Return the (x, y) coordinate for the center point of the cell that contains the specified text.  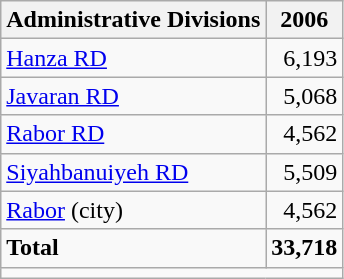
Javaran RD (134, 96)
Hanza RD (134, 58)
Siyahbanuiyeh RD (134, 172)
33,718 (304, 248)
Total (134, 248)
Rabor (city) (134, 210)
Rabor RD (134, 134)
6,193 (304, 58)
Administrative Divisions (134, 20)
5,509 (304, 172)
2006 (304, 20)
5,068 (304, 96)
